Provide the [X, Y] coordinate of the cell's center where the given text is located.  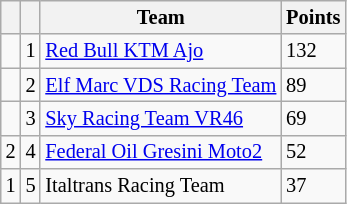
Federal Oil Gresini Moto2 [160, 152]
Elf Marc VDS Racing Team [160, 85]
52 [313, 152]
Team [160, 17]
69 [313, 118]
Sky Racing Team VR46 [160, 118]
4 [31, 152]
Points [313, 17]
3 [31, 118]
5 [31, 186]
89 [313, 85]
Italtrans Racing Team [160, 186]
Red Bull KTM Ajo [160, 51]
37 [313, 186]
132 [313, 51]
